Locate the cell with the specified text and output its (X, Y) center coordinate. 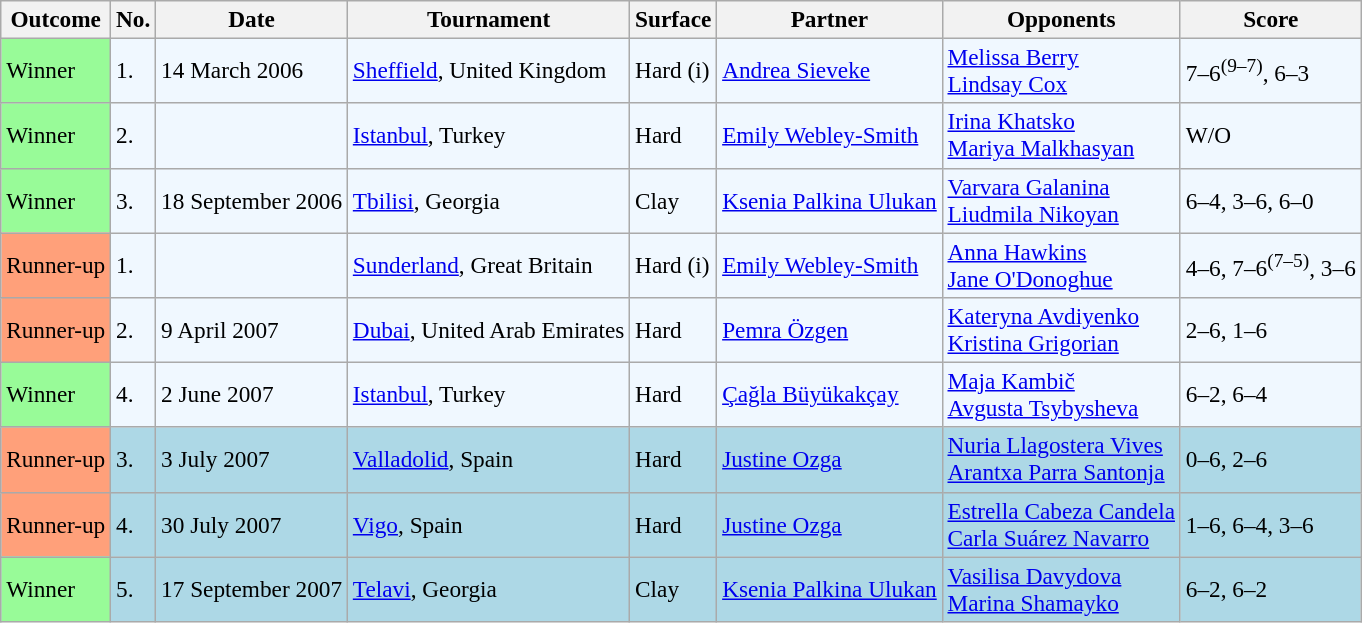
Date (252, 19)
Vasilisa Davydova Marina Shamayko (1061, 588)
Irina Khatsko Mariya Malkhasyan (1061, 136)
1–6, 6–4, 3–6 (1270, 524)
Andrea Sieveke (830, 70)
Çağla Büyükakçay (830, 394)
30 July 2007 (252, 524)
Vigo, Spain (488, 524)
Pemra Özgen (830, 330)
Nuria Llagostera Vives Arantxa Parra Santonja (1061, 460)
14 March 2006 (252, 70)
Anna Hawkins Jane O'Donoghue (1061, 264)
Surface (674, 19)
Sheffield, United Kingdom (488, 70)
5. (134, 588)
Melissa Berry Lindsay Cox (1061, 70)
6–4, 3–6, 6–0 (1270, 200)
Tournament (488, 19)
6–2, 6–4 (1270, 394)
7–6(9–7), 6–3 (1270, 70)
9 April 2007 (252, 330)
4–6, 7–6(7–5), 3–6 (1270, 264)
Opponents (1061, 19)
Outcome (56, 19)
No. (134, 19)
Telavi, Georgia (488, 588)
3 July 2007 (252, 460)
Sunderland, Great Britain (488, 264)
2–6, 1–6 (1270, 330)
6–2, 6–2 (1270, 588)
Maja Kambič Avgusta Tsybysheva (1061, 394)
Varvara Galanina Liudmila Nikoyan (1061, 200)
0–6, 2–6 (1270, 460)
Valladolid, Spain (488, 460)
Tbilisi, Georgia (488, 200)
Score (1270, 19)
Kateryna Avdiyenko Kristina Grigorian (1061, 330)
18 September 2006 (252, 200)
Estrella Cabeza Candela Carla Suárez Navarro (1061, 524)
Dubai, United Arab Emirates (488, 330)
Partner (830, 19)
2 June 2007 (252, 394)
W/O (1270, 136)
17 September 2007 (252, 588)
